Locate the cell with the specified text and output its [X, Y] center coordinate. 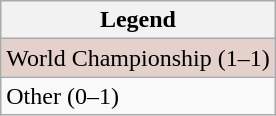
Legend [138, 20]
Other (0–1) [138, 96]
World Championship (1–1) [138, 58]
